Determine the (X, Y) coordinate at the center of the cell enclosing the given text.  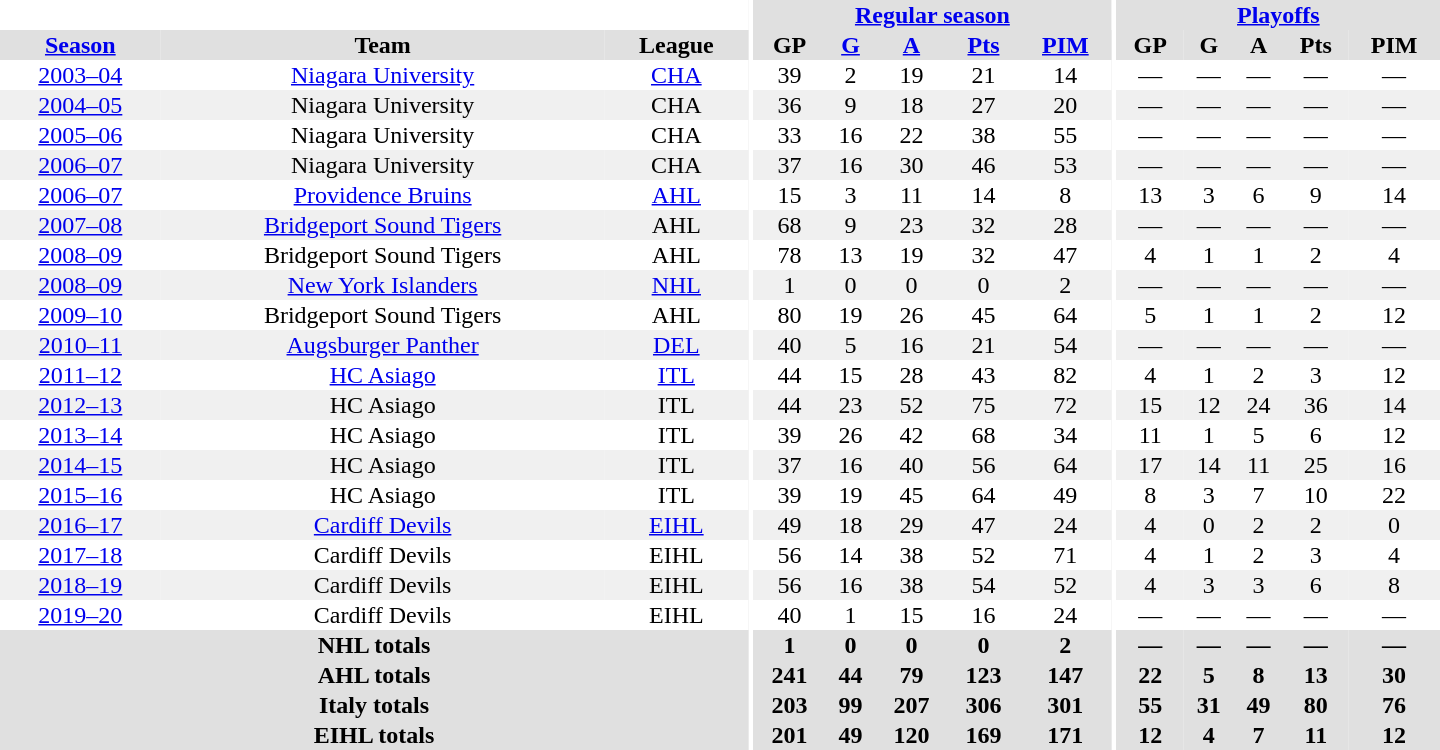
2011–12 (80, 375)
17 (1150, 465)
Team (383, 45)
2007–08 (80, 225)
2019–20 (80, 615)
2005–06 (80, 135)
203 (790, 705)
Augsburger Panther (383, 345)
33 (790, 135)
2010–11 (80, 345)
34 (1065, 435)
Providence Bruins (383, 195)
2015–16 (80, 495)
171 (1065, 735)
2017–18 (80, 555)
10 (1316, 495)
82 (1065, 375)
31 (1209, 705)
Regular season (933, 15)
169 (983, 735)
2018–19 (80, 585)
29 (911, 525)
27 (983, 105)
EIHL totals (374, 735)
2012–13 (80, 405)
78 (790, 255)
42 (911, 435)
League (676, 45)
Playoffs (1278, 15)
2013–14 (80, 435)
99 (851, 705)
147 (1065, 675)
New York Islanders (383, 285)
2014–15 (80, 465)
Season (80, 45)
2003–04 (80, 75)
DEL (676, 345)
301 (1065, 705)
76 (1394, 705)
25 (1316, 465)
Italy totals (374, 705)
71 (1065, 555)
20 (1065, 105)
AHL totals (374, 675)
241 (790, 675)
53 (1065, 165)
201 (790, 735)
75 (983, 405)
79 (911, 675)
2016–17 (80, 525)
NHL totals (374, 645)
72 (1065, 405)
207 (911, 705)
2009–10 (80, 315)
46 (983, 165)
NHL (676, 285)
123 (983, 675)
306 (983, 705)
2004–05 (80, 105)
120 (911, 735)
43 (983, 375)
